Determine the (X, Y) coordinate at the center of the cell enclosing the given text.  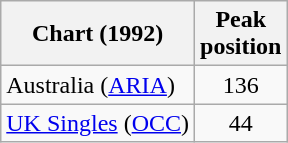
Peakposition (241, 34)
44 (241, 123)
136 (241, 85)
Chart (1992) (98, 34)
Australia (ARIA) (98, 85)
UK Singles (OCC) (98, 123)
